Provide the [X, Y] coordinate of the cell's center where the given text is located.  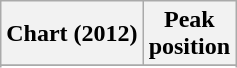
Chart (2012) [72, 34]
Peakposition [189, 34]
